Identify which cell holds the provided text, then report its [X, Y] central coordinate. 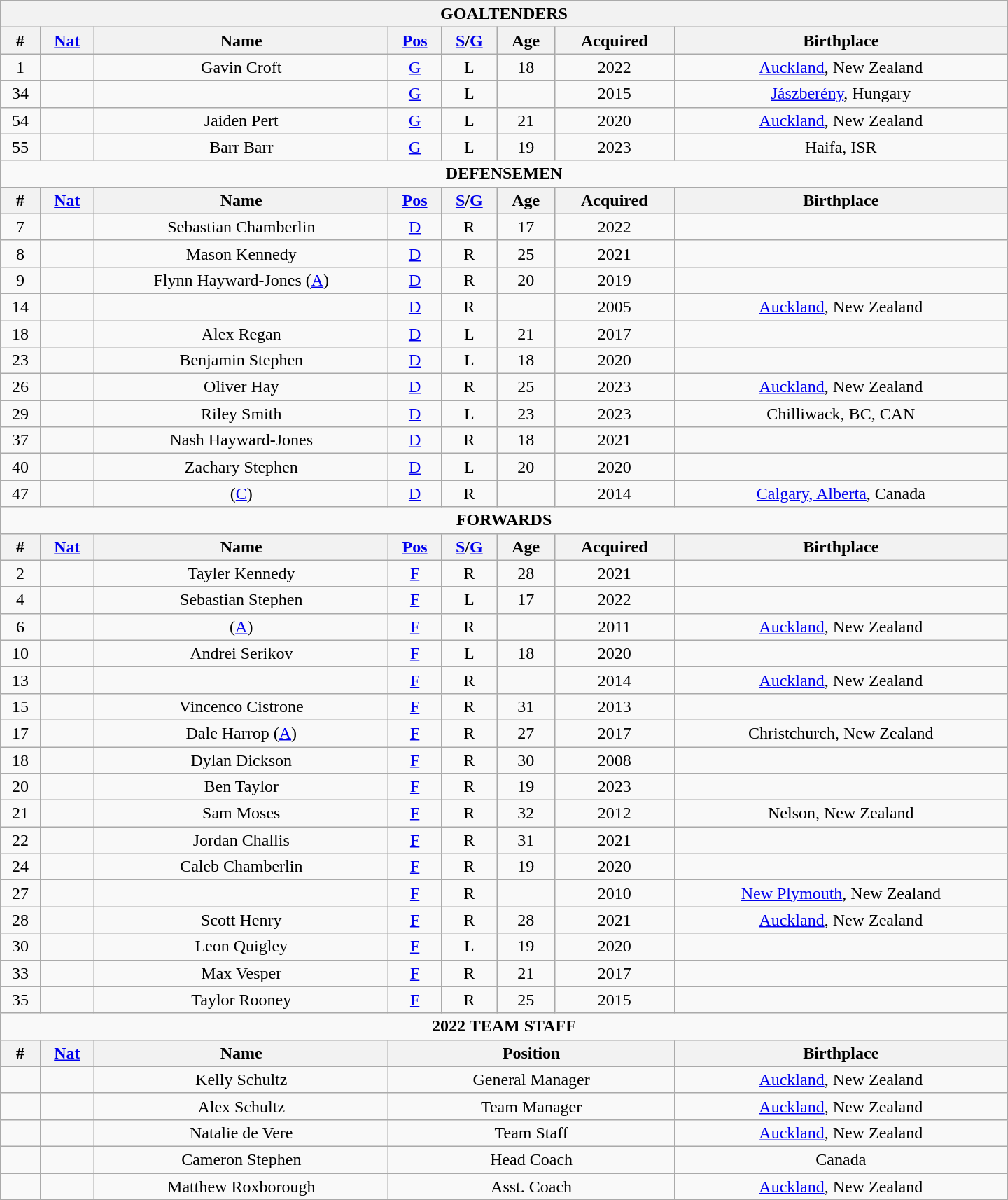
2008 [615, 760]
24 [20, 867]
Cameron Stephen [241, 1159]
Ben Taylor [241, 787]
33 [20, 973]
Riley Smith [241, 414]
26 [20, 387]
35 [20, 1000]
Calgary, Alberta, Canada [841, 494]
Max Vesper [241, 973]
Position [532, 1053]
22 [20, 840]
Chilliwack, BC, CAN [841, 414]
DEFENSEMEN [504, 174]
Dale Harrop (A) [241, 733]
2 [20, 573]
GOALTENDERS [504, 14]
Asst. Coach [532, 1187]
1 [20, 67]
2010 [615, 893]
37 [20, 440]
Mason Kennedy [241, 253]
Jaiden Pert [241, 120]
Team Manager [532, 1106]
Jordan Challis [241, 840]
General Manager [532, 1080]
10 [20, 653]
Caleb Chamberlin [241, 867]
Andrei Serikov [241, 653]
FORWARDS [504, 520]
Natalie de Vere [241, 1133]
2011 [615, 627]
Team Staff [532, 1133]
4 [20, 600]
Benjamin Stephen [241, 361]
Gavin Croft [241, 67]
Zachary Stephen [241, 467]
Haifa, ISR [841, 147]
Canada [841, 1159]
Nelson, New Zealand [841, 814]
32 [526, 814]
Tayler Kennedy [241, 573]
Flynn Hayward-Jones (A) [241, 280]
2012 [615, 814]
9 [20, 280]
Christchurch, New Zealand [841, 733]
Nash Hayward-Jones [241, 440]
15 [20, 706]
Alex Schultz [241, 1106]
6 [20, 627]
34 [20, 94]
7 [20, 227]
2005 [615, 307]
14 [20, 307]
New Plymouth, New Zealand [841, 893]
Barr Barr [241, 147]
Sebastian Chamberlin [241, 227]
47 [20, 494]
2019 [615, 280]
54 [20, 120]
Sebastian Stephen [241, 600]
Kelly Schultz [241, 1080]
Matthew Roxborough [241, 1187]
Alex Regan [241, 334]
Vincenco Cistrone [241, 706]
Dylan Dickson [241, 760]
13 [20, 680]
2013 [615, 706]
Oliver Hay [241, 387]
(C) [241, 494]
8 [20, 253]
Leon Quigley [241, 947]
Head Coach [532, 1159]
40 [20, 467]
55 [20, 147]
Jászberény, Hungary [841, 94]
2022 TEAM STAFF [504, 1026]
29 [20, 414]
Scott Henry [241, 920]
Sam Moses [241, 814]
(A) [241, 627]
Taylor Rooney [241, 1000]
